Find where the given text appears and provide that cell's center as (x, y) coordinate. 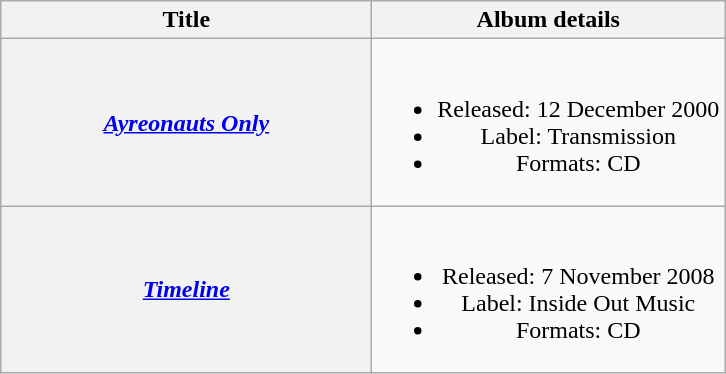
Timeline (186, 290)
Album details (548, 20)
Title (186, 20)
Released: 12 December 2000Label: TransmissionFormats: CD (548, 122)
Ayreonauts Only (186, 122)
Released: 7 November 2008Label: Inside Out MusicFormats: CD (548, 290)
